Identify which cell holds the provided text, then report its [X, Y] central coordinate. 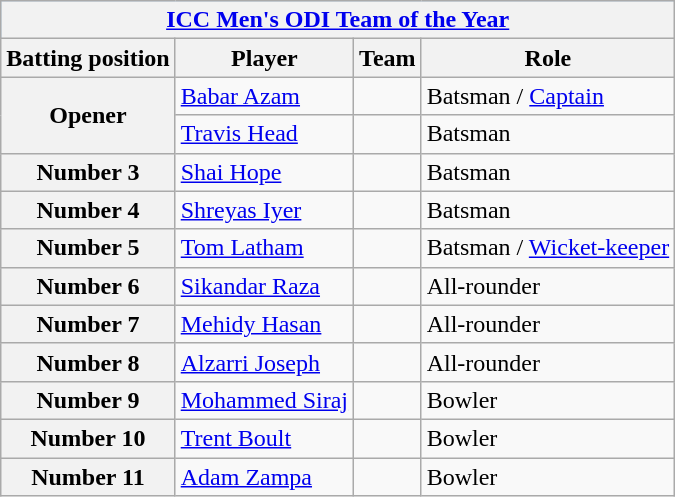
Shreyas Iyer [264, 210]
Babar Azam [264, 96]
Alzarri Joseph [264, 362]
Adam Zampa [264, 477]
Mehidy Hasan [264, 324]
Opener [88, 115]
Player [264, 58]
Number 7 [88, 324]
Batsman / Wicket-keeper [548, 248]
Number 3 [88, 172]
Trent Boult [264, 438]
Number 11 [88, 477]
Travis Head [264, 134]
Tom Latham [264, 248]
Team [388, 58]
Number 8 [88, 362]
Number 6 [88, 286]
Shai Hope [264, 172]
Sikandar Raza [264, 286]
Role [548, 58]
Mohammed Siraj [264, 400]
Batsman / Captain [548, 96]
Number 4 [88, 210]
Number 5 [88, 248]
Number 9 [88, 400]
Number 10 [88, 438]
ICC Men's ODI Team of the Year [338, 20]
Batting position [88, 58]
